Determine the [X, Y] coordinate at the center of the cell enclosing the given text.  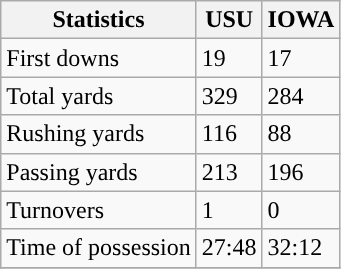
Passing yards [99, 172]
0 [301, 210]
17 [301, 58]
27:48 [229, 248]
196 [301, 172]
1 [229, 210]
88 [301, 134]
19 [229, 58]
First downs [99, 58]
32:12 [301, 248]
284 [301, 96]
329 [229, 96]
Turnovers [99, 210]
116 [229, 134]
IOWA [301, 20]
Total yards [99, 96]
Statistics [99, 20]
213 [229, 172]
Time of possession [99, 248]
USU [229, 20]
Rushing yards [99, 134]
